Detect which cell encompasses the target text, then output its (X, Y) center coordinate. 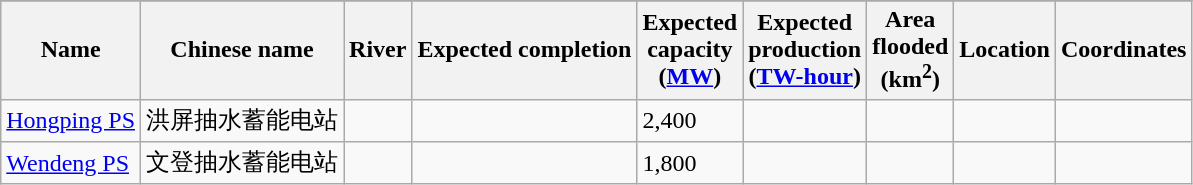
River (378, 50)
Location (1005, 50)
Expected completion (524, 50)
Hongping PS (71, 120)
Expectedcapacity(MW) (690, 50)
Coordinates (1124, 50)
洪屏抽水蓄能电站 (242, 120)
Wendeng PS (71, 164)
文登抽水蓄能电站 (242, 164)
Areaflooded(km2) (910, 50)
2,400 (690, 120)
Expectedproduction(TW-hour) (805, 50)
Name (71, 50)
Chinese name (242, 50)
1,800 (690, 164)
